Search for the cell housing the specified text and yield its [X, Y] center coordinate. 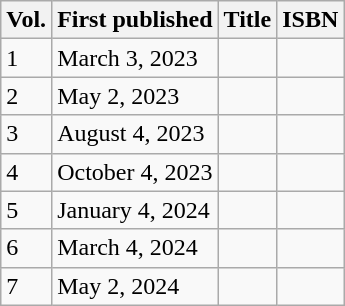
ISBN [310, 20]
1 [26, 58]
5 [26, 210]
4 [26, 172]
6 [26, 248]
May 2, 2023 [135, 96]
7 [26, 286]
First published [135, 20]
Title [248, 20]
2 [26, 96]
3 [26, 134]
March 3, 2023 [135, 58]
March 4, 2024 [135, 248]
August 4, 2023 [135, 134]
May 2, 2024 [135, 286]
Vol. [26, 20]
January 4, 2024 [135, 210]
October 4, 2023 [135, 172]
